Find where the given text appears and provide that cell's center as [x, y] coordinate. 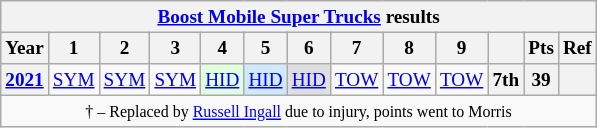
Ref [577, 48]
4 [222, 48]
2021 [25, 80]
7 [356, 48]
Pts [542, 48]
5 [266, 48]
7th [506, 80]
3 [176, 48]
8 [409, 48]
9 [461, 48]
6 [308, 48]
† – Replaced by Russell Ingall due to injury, points went to Morris [299, 111]
Year [25, 48]
1 [74, 48]
Boost Mobile Super Trucks results [299, 17]
2 [124, 48]
39 [542, 80]
